Return (x, y) of the center of cell containing provided text 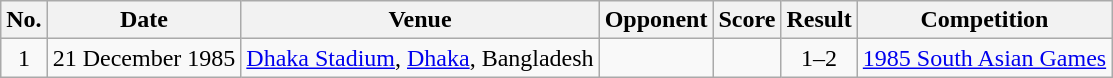
Result (819, 20)
Date (144, 20)
Venue (420, 20)
1 (24, 58)
1985 South Asian Games (984, 58)
No. (24, 20)
Competition (984, 20)
Dhaka Stadium, Dhaka, Bangladesh (420, 58)
Opponent (656, 20)
Score (747, 20)
21 December 1985 (144, 58)
1–2 (819, 58)
